Provide the (X, Y) coordinate of the cell's center where the given text is located.  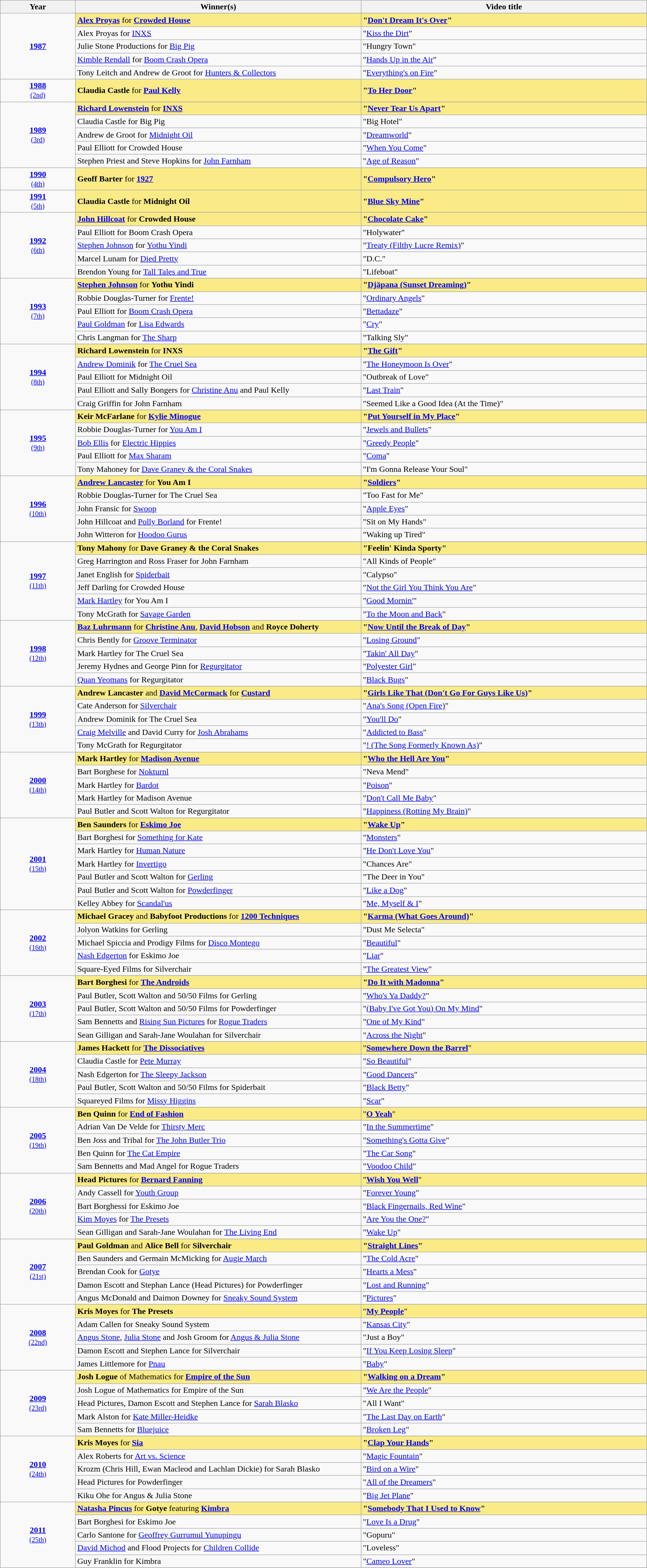
Tony Mahoney for Dave Graney & the Coral Snakes (218, 469)
"Ana's Song (Open Fire)" (504, 706)
"Waking up Tired" (504, 535)
"Blue Sky Mine" (504, 201)
Claudia Castle for Big Pig (218, 121)
"Monsters" (504, 838)
"The Last Day on Earth" (504, 1416)
"You'll Do" (504, 719)
Paul Elliott for Crowded House (218, 148)
"O Yeah" (504, 1114)
Paul Butler and Scott Walton for Regurgitator (218, 811)
Sam Bennetts and Mad Angel for Rogue Traders (218, 1166)
Keir McFarlane for Kylie Minogue (218, 417)
Tony McGrath for Savage Garden (218, 614)
1999(13th) (38, 719)
1991(5th) (38, 201)
Craig Griffin for John Farnham (218, 403)
Janet English for Spiderbait (218, 574)
"He Don't Love You" (504, 851)
1996(10th) (38, 508)
"We Are the People" (504, 1390)
"Everything's on Fire" (504, 73)
Square-Eyed Films for Silverchair (218, 969)
"The Car Song" (504, 1153)
Nash Edgerton for Eskimo Joe (218, 956)
"Hands Up in the Air" (504, 59)
Bart Borghesi for The Androids (218, 982)
"The Greatest View" (504, 969)
"All Kinds of People" (504, 561)
"All of the Dreamers" (504, 1482)
"Who the Hell Are You" (504, 758)
"Good Mornin'" (504, 600)
"Pictures" (504, 1298)
Kim Moyes for The Presets (218, 1219)
"Kiss the Dirt" (504, 33)
Kimble Rendall for Boom Crash Opera (218, 59)
"Poison" (504, 785)
"Compulsory Hero" (504, 178)
"Just a Boy" (504, 1337)
Geoff Barter for 1927 (218, 178)
Chris Langman for The Sharp (218, 337)
Head Pictures, Damon Escott and Stephen Lance for Sarah Blasko (218, 1403)
Bart Borghesi for Something for Kate (218, 838)
"My People" (504, 1311)
1993(7th) (38, 311)
"Dreamworld" (504, 134)
"Djäpana (Sunset Dreaming)" (504, 285)
"Across the Night" (504, 1035)
"Jewels and Bullets" (504, 430)
"Loveless" (504, 1548)
"Chances Are" (504, 864)
"In the Summertime" (504, 1127)
Mark Hartley for You Am I (218, 600)
"Holywater" (504, 232)
1998(12th) (38, 653)
"Dust Me Selecta" (504, 930)
Nash Edgerton for The Sleepy Jackson (218, 1074)
"Are You the One?" (504, 1219)
"Neva Mend" (504, 772)
2005(19th) (38, 1140)
Brendon Young for Tall Tales and True (218, 272)
"Straight Lines" (504, 1245)
Ben Quinn for End of Fashion (218, 1114)
Paul Goldman for Lisa Edwards (218, 324)
"Lost and Running" (504, 1285)
"The Gift" (504, 351)
Chris Bently for Groove Terminator (218, 640)
"Polyester Girl" (504, 666)
"Black Bugs" (504, 680)
Bart Borghese for Nokturnl (218, 772)
1988(2nd) (38, 91)
"Something's Gotta Give" (504, 1140)
Bart Borghesi for Eskimo Joe (218, 1522)
Tony McGrath for Regurgitator (218, 745)
Sam Bennetts for Bluejuice (218, 1429)
Mark Hartley for Bardot (218, 785)
2006(20th) (38, 1206)
"Forever Young" (504, 1193)
"Seemed Like a Good Idea (At the Time)" (504, 403)
Tony Leitch and Andrew de Groot for Hunters & Collectors (218, 73)
Cate Anderson for Silverchair (218, 706)
"Chocolate Cake" (504, 219)
"Treaty (Filthy Lucre Remix)" (504, 245)
"(Baby I've Got You) On My Mind" (504, 1008)
"All I Want" (504, 1403)
"Calypso" (504, 574)
"Walking on a Dream" (504, 1377)
"When You Come" (504, 148)
Bart Borghessi for Eskimo Joe (218, 1206)
Angus McDonald and Daimon Downey for Sneaky Sound System (218, 1298)
Paul Butler, Scott Walton and 50/50 Films for Powderfinger (218, 1008)
Mark Hartley for Human Nature (218, 851)
"Big Hotel" (504, 121)
"Bird on a Wire" (504, 1469)
"Black Fingernails, Red Wine" (504, 1206)
Winner(s) (218, 7)
Michael Gracey and Babyfoot Productions for 1200 Techniques (218, 916)
"Takin' All Day" (504, 653)
2000(14th) (38, 785)
Julie Stone Productions for Big Pig (218, 46)
Paul Butler, Scott Walton and 50/50 Films for Gerling (218, 995)
"Never Tear Us Apart" (504, 108)
"Good Dancers" (504, 1074)
John Hillcoat for Crowded House (218, 219)
"To the Moon and Back" (504, 614)
"One of My Kind" (504, 1021)
"D.C." (504, 259)
Sam Bennetts and Rising Sun Pictures for Rogue Traders (218, 1021)
"Age of Reason" (504, 161)
Brendan Cook for Gotye (218, 1272)
2002(16th) (38, 943)
1994(8th) (38, 377)
John Hillcoat and Polly Borland for Frente! (218, 522)
Kiku Ohe for Angus & Julia Stone (218, 1495)
"Cry" (504, 324)
Paul Elliott and Sally Bongers for Christine Anu and Paul Kelly (218, 390)
"Me, Myself & I" (504, 903)
"Last Train" (504, 390)
Kelley Abbey for Scandal'us (218, 903)
"Cameo Lover" (504, 1561)
"Clap Your Hands" (504, 1443)
"Talking Sly" (504, 337)
2011(25th) (38, 1535)
Alex Roberts for Art vs. Science (218, 1456)
Head Pictures for Bernard Fanning (218, 1179)
Damon Escott and Stephen Lance for Silverchair (218, 1351)
Greg Harrington and Ross Fraser for John Farnham (218, 561)
"Somebody That I Used to Know" (504, 1509)
"Soldiers" (504, 482)
Guy Franklin for Kimbra (218, 1561)
"Who's Ya Daddy?" (504, 995)
Squareyed Films for Missy Higgins (218, 1101)
"Greedy People" (504, 443)
Year (38, 7)
1997(11th) (38, 581)
Ben Saunders for Eskimo Joe (218, 824)
"Gopuru" (504, 1535)
Baz Luhrmann for Christine Anu, David Hobson and Royce Doherty (218, 627)
1989(3rd) (38, 134)
Kris Moyes for The Presets (218, 1311)
"Broken Leg" (504, 1429)
"Somewhere Down the Barrel" (504, 1048)
Paul Butler and Scott Walton for Gerling (218, 877)
Mark Hartley for The Cruel Sea (218, 653)
Adam Callen for Sneaky Sound System (218, 1324)
Ben Saunders and Germain McMicking for Augie March (218, 1259)
"Outbreak of Love" (504, 377)
Bob Ellis for Electric Hippies (218, 443)
Alex Proyas for Crowded House (218, 20)
Mark Alston for Kate Miller-Heidke (218, 1416)
"Do It with Madonna" (504, 982)
"Liar" (504, 956)
"The Cold Acre" (504, 1259)
"Losing Ground" (504, 640)
"The Deer in You" (504, 877)
"Put Yourself in My Place" (504, 417)
"So Beautiful" (504, 1061)
"If You Keep Losing Sleep" (504, 1351)
Sean Gilligan and Sarah-Jane Woulahan for Silverchair (218, 1035)
"I'm Gonna Release Your Soul" (504, 469)
Claudia Castle for Paul Kelly (218, 91)
"Apple Eyes" (504, 508)
1992(6th) (38, 245)
"! (The Song Formerly Known As)" (504, 745)
"Voodoo Child" (504, 1166)
Claudia Castle for Midnight Oil (218, 201)
Krozm (Chris Hill, Ewan Macleod and Lachlan Dickie) for Sarah Blasko (218, 1469)
Tony Mahony for Dave Graney & the Coral Snakes (218, 548)
"Kansas City" (504, 1324)
Damon Escott and Stephan Lance (Head Pictures) for Powderfinger (218, 1285)
Paul Butler, Scott Walton and 50/50 Films for Spiderbait (218, 1088)
2007(21st) (38, 1272)
Kris Moyes for Sia (218, 1443)
2008(22nd) (38, 1337)
Craig Melville and David Curry for Josh Abrahams (218, 732)
Natasha Pincus for Gotye featuring Kimbra (218, 1509)
John Witteron for Hoodoo Gurus (218, 535)
"Sit on My Hands" (504, 522)
Sean Gilligan and Sarah-Jane Woulahan for The Living End (218, 1232)
"Lifeboat" (504, 272)
Video title (504, 7)
2003(17th) (38, 1008)
"Wish You Well" (504, 1179)
Michael Spiccia and Prodigy Films for Disco Montego (218, 943)
"Not the Girl You Think You Are" (504, 587)
"Love Is a Drug" (504, 1522)
"Girls Like That (Don't Go For Guys Like Us)" (504, 693)
1990(4th) (38, 178)
Andrew Lancaster and David McCormack for Custard (218, 693)
Jeremy Hydnes and George Pinn for Regurgitator (218, 666)
"Hearts a Mess" (504, 1272)
2004(18th) (38, 1074)
Robbie Douglas-Turner for You Am I (218, 430)
"Magic Fountain" (504, 1456)
"Too Fast for Me" (504, 495)
James Hackett for The Dissociatives (218, 1048)
Head Pictures for Powderfinger (218, 1482)
"Like a Dog" (504, 890)
Mark Hartley for Invertigo (218, 864)
James Littlemore for Pnau (218, 1364)
"Addicted to Bass" (504, 732)
"Ordinary Angels" (504, 298)
Carlo Santone for Geoffrey Gurrumul Yunupingu (218, 1535)
John Fransic for Swoop (218, 508)
"Happiness (Rotting My Brain)" (504, 811)
Paul Elliott for Max Sharam (218, 456)
"Black Betty" (504, 1088)
"Bettadaze" (504, 311)
Stephen Priest and Steve Hopkins for John Farnham (218, 161)
Paul Butler and Scott Walton for Powderfinger (218, 890)
"Don't Call Me Baby" (504, 798)
"Coma" (504, 456)
Paul Goldman and Alice Bell for Silverchair (218, 1245)
2001(15th) (38, 864)
Angus Stone, Julia Stone and Josh Groom for Angus & Julia Stone (218, 1337)
"Beautiful" (504, 943)
Jeff Darling for Crowded House (218, 587)
1987 (38, 46)
Robbie Douglas-Turner for The Cruel Sea (218, 495)
2010(24th) (38, 1469)
"Scar" (504, 1101)
"Hungry Town" (504, 46)
Andy Cassell for Youth Group (218, 1193)
2009(23rd) (38, 1403)
1995(9th) (38, 443)
Robbie Douglas-Turner for Frente! (218, 298)
"The Honeymoon Is Over" (504, 364)
David Michod and Flood Projects for Children Collide (218, 1548)
Ben Joss and Tribal for The John Butler Trio (218, 1140)
"Feelin' Kinda Sporty" (504, 548)
Marcel Lunam for Died Pretty (218, 259)
Andrew Lancaster for You Am I (218, 482)
Jolyon Watkins for Gerling (218, 930)
Ben Quinn for The Cat Empire (218, 1153)
Claudia Castle for Pete Murray (218, 1061)
Quan Yeomans for Regurgitator (218, 680)
"Karma (What Goes Around)" (504, 916)
"Now Until the Break of Day" (504, 627)
"Big Jet Plane" (504, 1495)
"To Her Door" (504, 91)
Andrew de Groot for Midnight Oil (218, 134)
"Don't Dream It's Over" (504, 20)
Paul Elliott for Midnight Oil (218, 377)
Adrian Van De Velde for Thirsty Merc (218, 1127)
"Baby" (504, 1364)
Alex Proyas for INXS (218, 33)
